Output the [X, Y] coordinate of the center of the cell containing the given text.  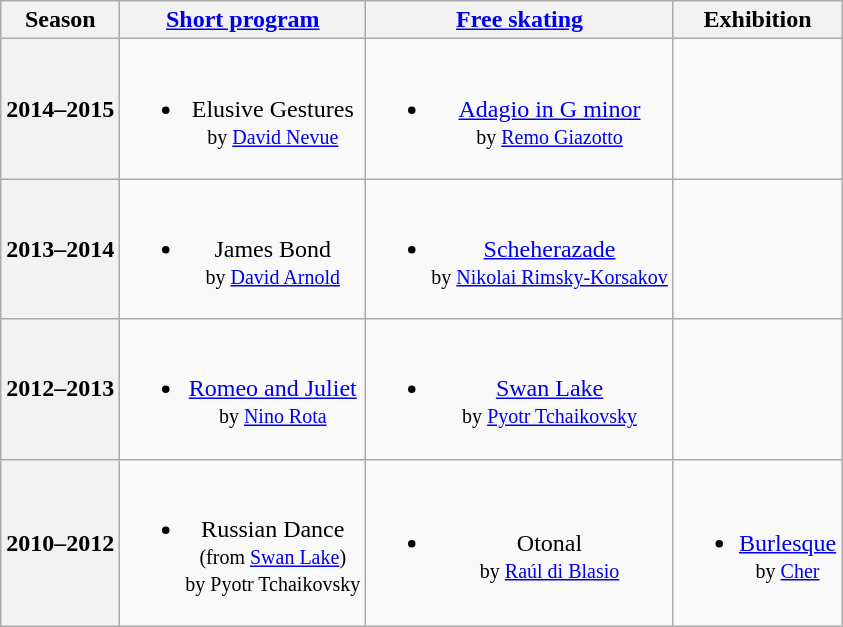
2013–2014 [60, 249]
Season [60, 20]
Exhibition [757, 20]
2014–2015 [60, 109]
Short program [243, 20]
2010–2012 [60, 542]
Adagio in G minor by Remo Giazotto [520, 109]
Otonal by Raúl di Blasio [520, 542]
Elusive Gestures by David Nevue [243, 109]
James Bond by David Arnold [243, 249]
Romeo and Juliet by Nino Rota [243, 389]
Russian Dance (from Swan Lake) by Pyotr Tchaikovsky [243, 542]
Swan Lake by Pyotr Tchaikovsky [520, 389]
2012–2013 [60, 389]
Scheherazade by Nikolai Rimsky-Korsakov [520, 249]
Free skating [520, 20]
Burlesque by Cher [757, 542]
